Pinpoint the cell where the given text exists, returning its [x, y] midpoint coordinate. 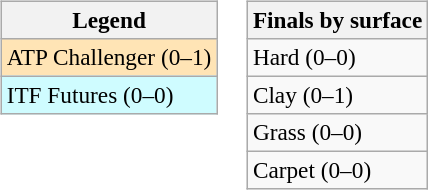
Carpet (0–0) [337, 171]
Hard (0–0) [337, 57]
Clay (0–1) [337, 95]
Legend [108, 20]
ATP Challenger (0–1) [108, 57]
Grass (0–0) [337, 133]
ITF Futures (0–0) [108, 95]
Finals by surface [337, 20]
